Capture the cell that displays the provided text and extract its [x, y] central coordinate. 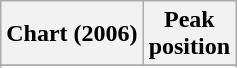
Peak position [189, 34]
Chart (2006) [72, 34]
